Identify which cell holds the provided text, then report its (x, y) central coordinate. 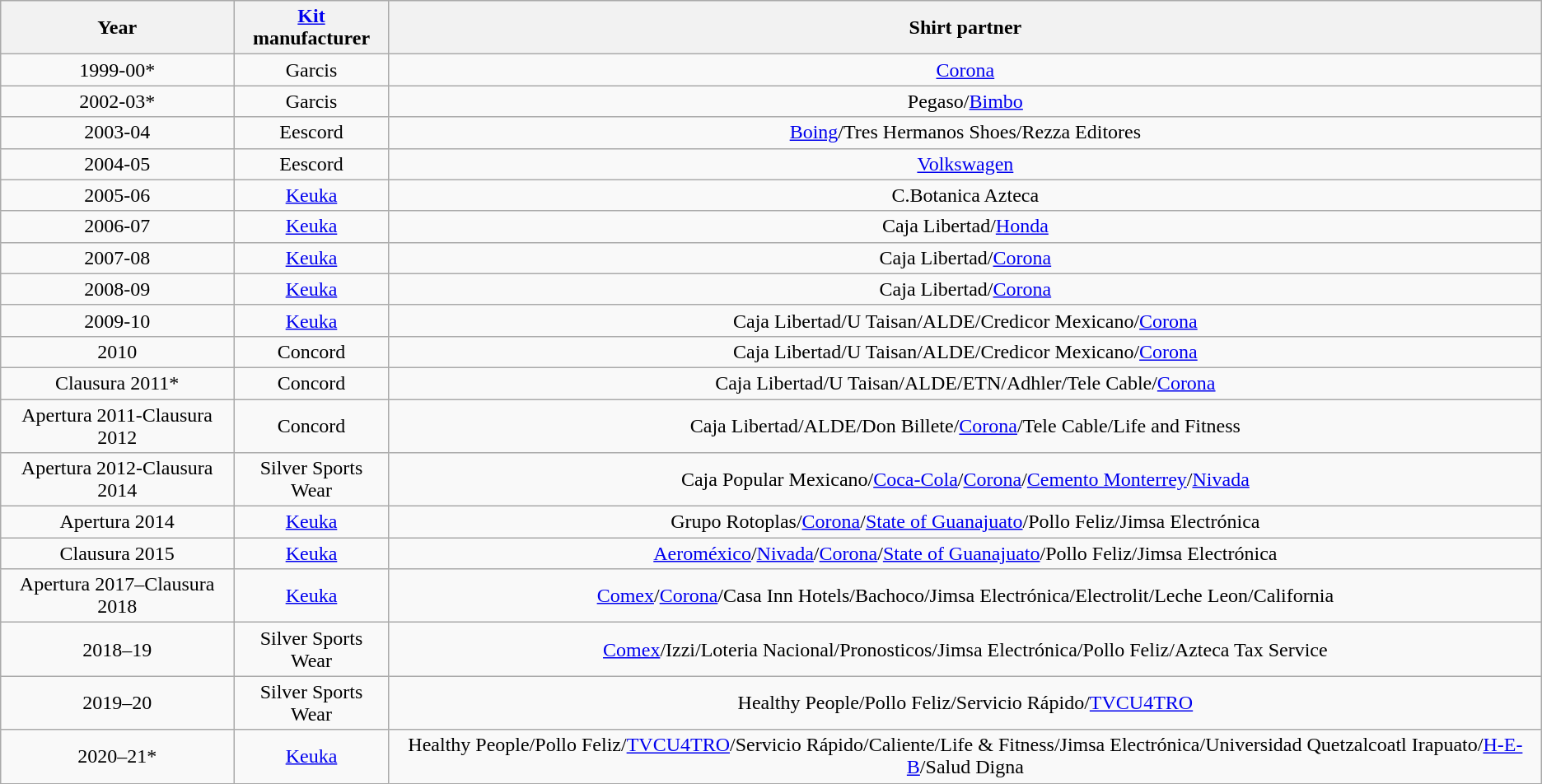
1999-00* (117, 70)
2007-08 (117, 258)
Apertura 2017–Clausura 2018 (117, 596)
2005-06 (117, 195)
Grupo Rotoplas/Corona/State of Guanajuato/Pollo Feliz/Jimsa Electrónica (965, 522)
Corona (965, 70)
Caja Libertad/U Taisan/ALDE/ETN/Adhler/Tele Cable/Corona (965, 383)
Shirt partner (965, 28)
2008-09 (117, 289)
2019–20 (117, 703)
2006-07 (117, 226)
Volkswagen (965, 164)
Apertura 2011-Clausura 2012 (117, 425)
Boing/Tres Hermanos Shoes/Rezza Editores (965, 133)
Healthy People/Pollo Feliz/Servicio Rápido/TVCU4TRO (965, 703)
Clausura 2011* (117, 383)
2003-04 (117, 133)
C.Botanica Azteca (965, 195)
2020–21* (117, 756)
Pegaso/Bimbo (965, 101)
Healthy People/Pollo Feliz/TVCU4TRO/Servicio Rápido/Caliente/Life & Fitness/Jimsa Electrónica/Universidad Quetzalcoatl Irapuato/H-E-B/Salud Digna (965, 756)
2002-03* (117, 101)
Caja Popular Mexicano/Coca-Cola/Corona/Cemento Monterrey/Nivada (965, 479)
Aeroméxico/Nivada/Corona/State of Guanajuato/Pollo Feliz/Jimsa Electrónica (965, 553)
Comex/Corona/Casa Inn Hotels/Bachoco/Jimsa Electrónica/Electrolit/Leche Leon/California (965, 596)
2018–19 (117, 649)
Caja Libertad/Honda (965, 226)
Kit manufacturer (311, 28)
2009-10 (117, 320)
Caja Libertad/ALDE/Don Billete/Corona/Tele Cable/Life and Fitness (965, 425)
Apertura 2014 (117, 522)
2010 (117, 352)
Apertura 2012-Clausura 2014 (117, 479)
Year (117, 28)
2004-05 (117, 164)
Comex/Izzi/Loteria Nacional/Pronosticos/Jimsa Electrónica/Pollo Feliz/Azteca Tax Service (965, 649)
Clausura 2015 (117, 553)
